Return the (x, y) coordinate for the center point of the cell that contains the specified text.  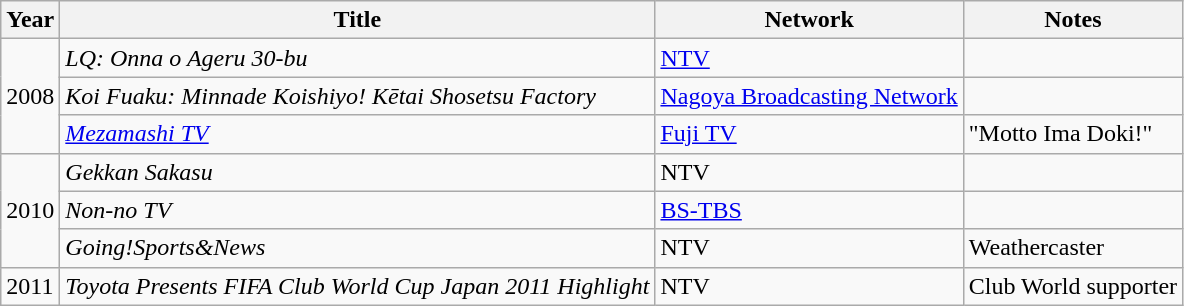
Going!Sports&News (358, 248)
Title (358, 20)
LQ: Onna o Ageru 30-bu (358, 58)
Fuji TV (809, 134)
2011 (30, 286)
Koi Fuaku: Minnade Koishiyo! Kētai Shosetsu Factory (358, 96)
Notes (1072, 20)
Toyota Presents FIFA Club World Cup Japan 2011 Highlight (358, 286)
BS-TBS (809, 210)
Year (30, 20)
Gekkan Sakasu (358, 172)
Mezamashi TV (358, 134)
Weathercaster (1072, 248)
2010 (30, 210)
"Motto Ima Doki!" (1072, 134)
Network (809, 20)
Non-no TV (358, 210)
Club World supporter (1072, 286)
Nagoya Broadcasting Network (809, 96)
2008 (30, 96)
